Find where the given text appears and provide that cell's center as (x, y) coordinate. 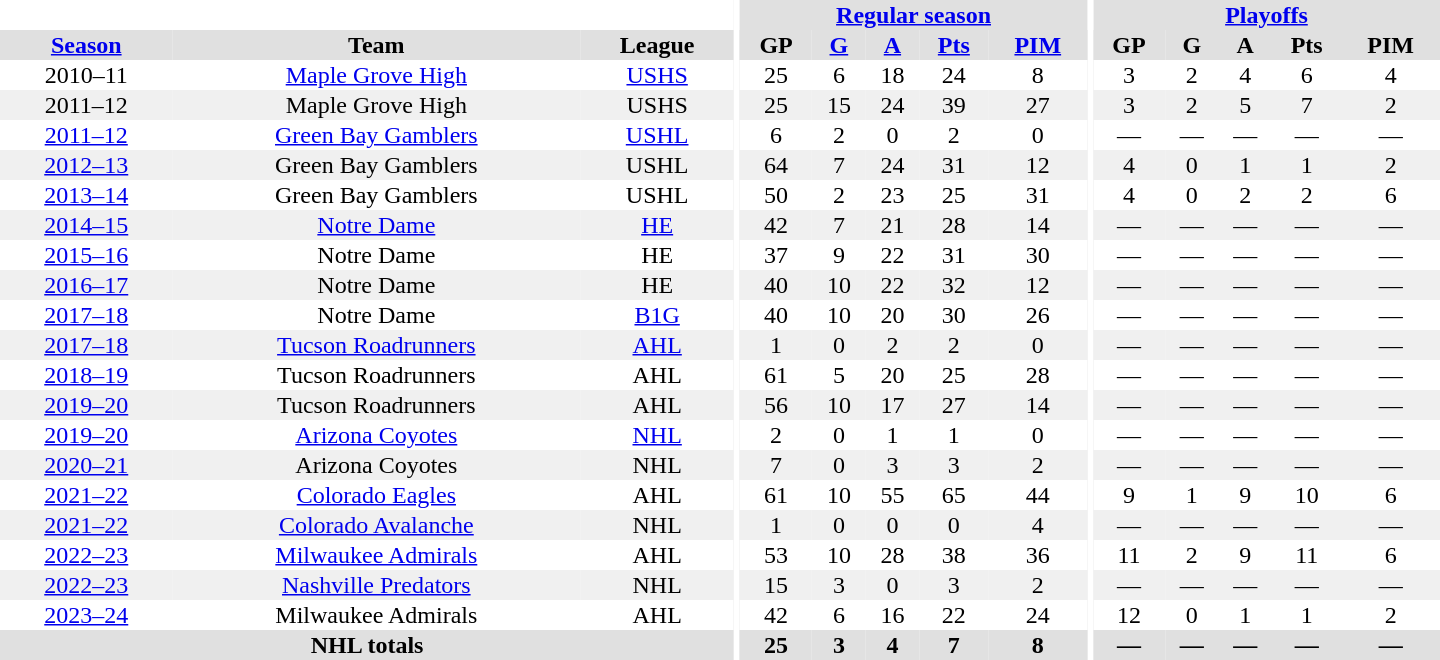
Colorado Avalanche (376, 525)
55 (893, 495)
44 (1038, 495)
26 (1038, 315)
2020–21 (86, 465)
2013–14 (86, 195)
League (657, 45)
Regular season (914, 15)
36 (1038, 555)
B1G (657, 315)
37 (776, 255)
2015–16 (86, 255)
2018–19 (86, 375)
2012–13 (86, 165)
38 (954, 555)
NHL totals (367, 645)
Colorado Eagles (376, 495)
2016–17 (86, 285)
Season (86, 45)
18 (893, 75)
50 (776, 195)
2023–24 (86, 615)
23 (893, 195)
2014–15 (86, 225)
39 (954, 105)
17 (893, 405)
16 (893, 615)
Playoffs (1266, 15)
64 (776, 165)
Team (376, 45)
65 (954, 495)
32 (954, 285)
Nashville Predators (376, 585)
2010–11 (86, 75)
53 (776, 555)
21 (893, 225)
56 (776, 405)
